Find where the given text appears and provide that cell's center as (X, Y) coordinate. 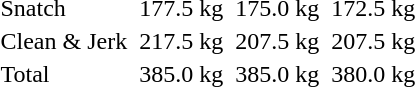
217.5 kg (182, 41)
207.5 kg (278, 41)
